Capture the cell that displays the provided text and extract its [x, y] central coordinate. 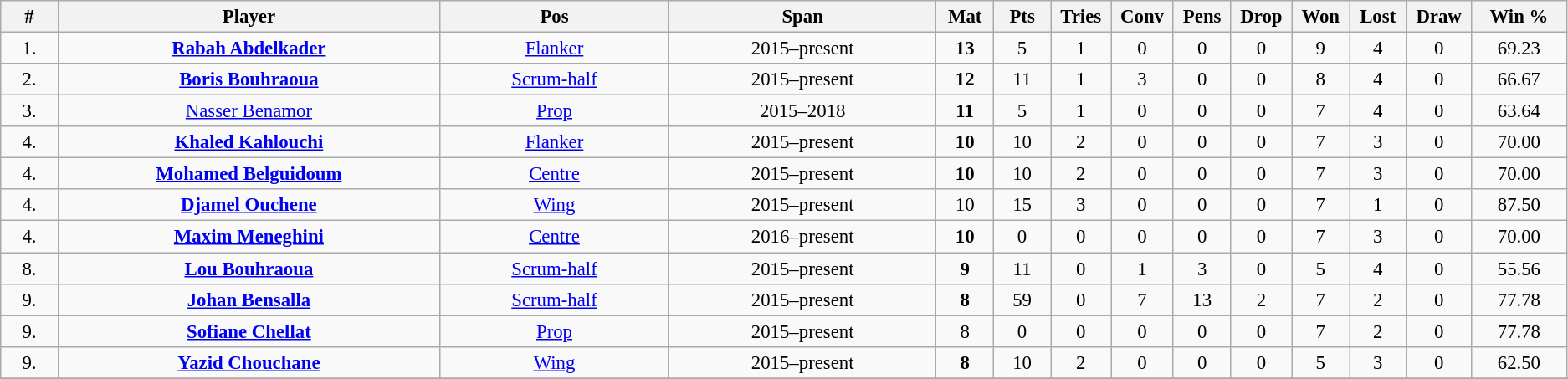
Mohamed Belguidoum [249, 174]
Player [249, 17]
Pens [1202, 17]
Pos [555, 17]
87.50 [1519, 205]
Draw [1439, 17]
15 [1022, 205]
Drop [1262, 17]
Johan Bensalla [249, 300]
Pts [1022, 17]
Djamel Ouchene [249, 205]
63.64 [1519, 111]
Tries [1081, 17]
Conv [1143, 17]
8. [29, 269]
66.67 [1519, 79]
Sofiane Chellat [249, 331]
59 [1022, 300]
2016–present [802, 237]
62.50 [1519, 362]
Maxim Meneghini [249, 237]
3. [29, 111]
12 [965, 79]
Rabah Abdelkader [249, 49]
Lost [1377, 17]
Yazid Chouchane [249, 362]
Mat [965, 17]
Khaled Kahlouchi [249, 142]
2. [29, 79]
Nasser Benamor [249, 111]
1. [29, 49]
55.56 [1519, 269]
# [29, 17]
2015–2018 [802, 111]
69.23 [1519, 49]
Span [802, 17]
Won [1320, 17]
Boris Bouhraoua [249, 79]
Win % [1519, 17]
Lou Bouhraoua [249, 269]
